Provide the [X, Y] coordinate of the cell's center where the given text is located.  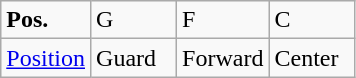
Forward [223, 58]
Position [46, 58]
Guard [134, 58]
F [223, 20]
G [134, 20]
C [312, 20]
Center [312, 58]
Pos. [46, 20]
